From the cell containing the given text, extract its center point as (X, Y) coordinate. 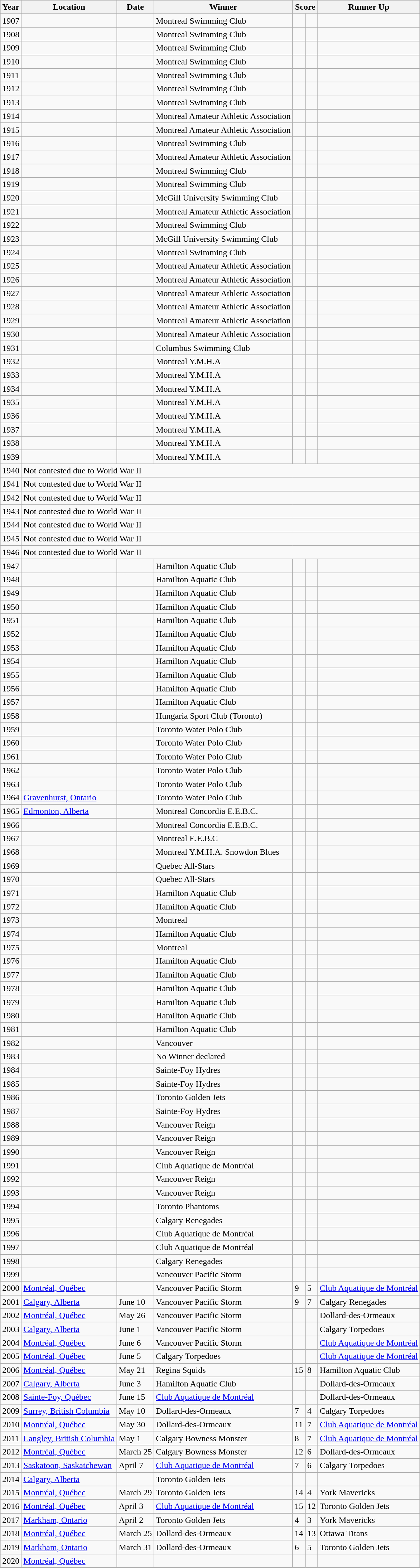
1962 (11, 770)
March 29 (135, 1493)
Columbus Swimming Club (223, 348)
Montreal Y.M.H.A. Snowdon Blues (223, 852)
1996 (11, 1234)
Runner Up (369, 7)
3 (312, 1520)
Langley, British Columbia (69, 1438)
1909 (11, 48)
1986 (11, 1097)
June 3 (135, 1384)
2016 (11, 1506)
2015 (11, 1493)
1912 (11, 89)
1978 (11, 988)
1981 (11, 1029)
1956 (11, 689)
1972 (11, 907)
March 31 (135, 1547)
Montreal E.E.B.C (223, 839)
Toronto Phantoms (223, 1206)
1969 (11, 866)
1951 (11, 621)
1943 (11, 511)
2000 (11, 1288)
1920 (11, 198)
1917 (11, 157)
Winner (223, 7)
2013 (11, 1465)
1987 (11, 1111)
1953 (11, 648)
1931 (11, 348)
1992 (11, 1179)
Saskatoon, Saskatchewan (69, 1465)
1942 (11, 498)
April 2 (135, 1520)
1973 (11, 920)
1926 (11, 280)
1934 (11, 389)
1914 (11, 116)
2014 (11, 1479)
1935 (11, 402)
June 5 (135, 1356)
June 6 (135, 1343)
1989 (11, 1138)
1968 (11, 852)
1963 (11, 784)
2009 (11, 1411)
Date (135, 7)
1916 (11, 143)
Sainte-Foy, Québec (69, 1397)
1936 (11, 416)
Location (69, 7)
1991 (11, 1166)
Edmonton, Alberta (69, 811)
1958 (11, 716)
1911 (11, 75)
June 15 (135, 1397)
June 10 (135, 1302)
1949 (11, 593)
May 10 (135, 1411)
Surrey, British Columbia (69, 1411)
April 3 (135, 1506)
1915 (11, 130)
2019 (11, 1547)
1932 (11, 361)
1977 (11, 975)
2020 (11, 1561)
2002 (11, 1316)
Hungaria Sport Club (Toronto) (223, 716)
Score (305, 7)
1919 (11, 184)
Regina Squids (223, 1370)
1982 (11, 1043)
1984 (11, 1070)
1976 (11, 961)
1990 (11, 1152)
1998 (11, 1261)
May 30 (135, 1424)
1965 (11, 811)
2006 (11, 1370)
May 21 (135, 1370)
1975 (11, 947)
1961 (11, 757)
1933 (11, 375)
1921 (11, 212)
1908 (11, 34)
No Winner declared (223, 1057)
1970 (11, 879)
1983 (11, 1057)
2001 (11, 1302)
June 1 (135, 1329)
11 (299, 1424)
2011 (11, 1438)
1944 (11, 525)
Ottawa Titans (369, 1534)
1927 (11, 293)
1974 (11, 934)
1945 (11, 539)
1960 (11, 743)
1913 (11, 102)
1993 (11, 1193)
1959 (11, 729)
13 (312, 1534)
2004 (11, 1343)
1948 (11, 579)
1988 (11, 1125)
1994 (11, 1206)
1964 (11, 797)
1967 (11, 839)
1955 (11, 675)
1995 (11, 1220)
1922 (11, 225)
1946 (11, 552)
Vancouver (223, 1043)
2005 (11, 1356)
1925 (11, 266)
1929 (11, 320)
May 26 (135, 1316)
1950 (11, 607)
2007 (11, 1384)
May 1 (135, 1438)
1930 (11, 334)
1971 (11, 893)
1952 (11, 634)
2003 (11, 1329)
1923 (11, 239)
1947 (11, 566)
2008 (11, 1397)
1997 (11, 1247)
1966 (11, 825)
1910 (11, 62)
1954 (11, 661)
2017 (11, 1520)
1928 (11, 307)
Gravenhurst, Ontario (69, 797)
1957 (11, 702)
April 7 (135, 1465)
1940 (11, 471)
Year (11, 7)
2018 (11, 1534)
1941 (11, 484)
1980 (11, 1015)
2010 (11, 1424)
1939 (11, 457)
1985 (11, 1084)
1999 (11, 1275)
1979 (11, 1002)
1937 (11, 430)
1938 (11, 443)
2012 (11, 1452)
1918 (11, 171)
1924 (11, 252)
1907 (11, 21)
